Determine the (X, Y) coordinate at the center of the cell enclosing the given text.  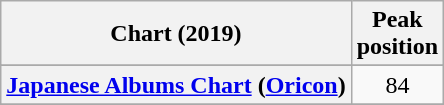
Chart (2019) (176, 34)
Japanese Albums Chart (Oricon) (176, 85)
84 (397, 85)
Peakposition (397, 34)
